Pinpoint the cell where the given text exists, returning its (X, Y) midpoint coordinate. 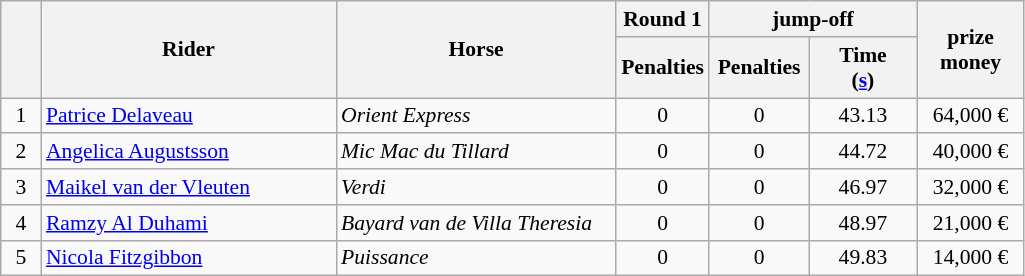
46.97 (863, 187)
Mic Mac du Tillard (476, 152)
jump-off (813, 19)
48.97 (863, 223)
Time(s) (863, 68)
Orient Express (476, 116)
44.72 (863, 152)
64,000 € (971, 116)
32,000 € (971, 187)
49.83 (863, 258)
43.13 (863, 116)
21,000 € (971, 223)
Angelica Augustsson (188, 152)
Patrice Delaveau (188, 116)
1 (21, 116)
14,000 € (971, 258)
Verdi (476, 187)
Puissance (476, 258)
Ramzy Al Duhami (188, 223)
4 (21, 223)
2 (21, 152)
Rider (188, 50)
Round 1 (662, 19)
Maikel van der Vleuten (188, 187)
prizemoney (971, 50)
Bayard van de Villa Theresia (476, 223)
40,000 € (971, 152)
5 (21, 258)
Horse (476, 50)
3 (21, 187)
Nicola Fitzgibbon (188, 258)
